Identify which cell holds the provided text, then report its [X, Y] central coordinate. 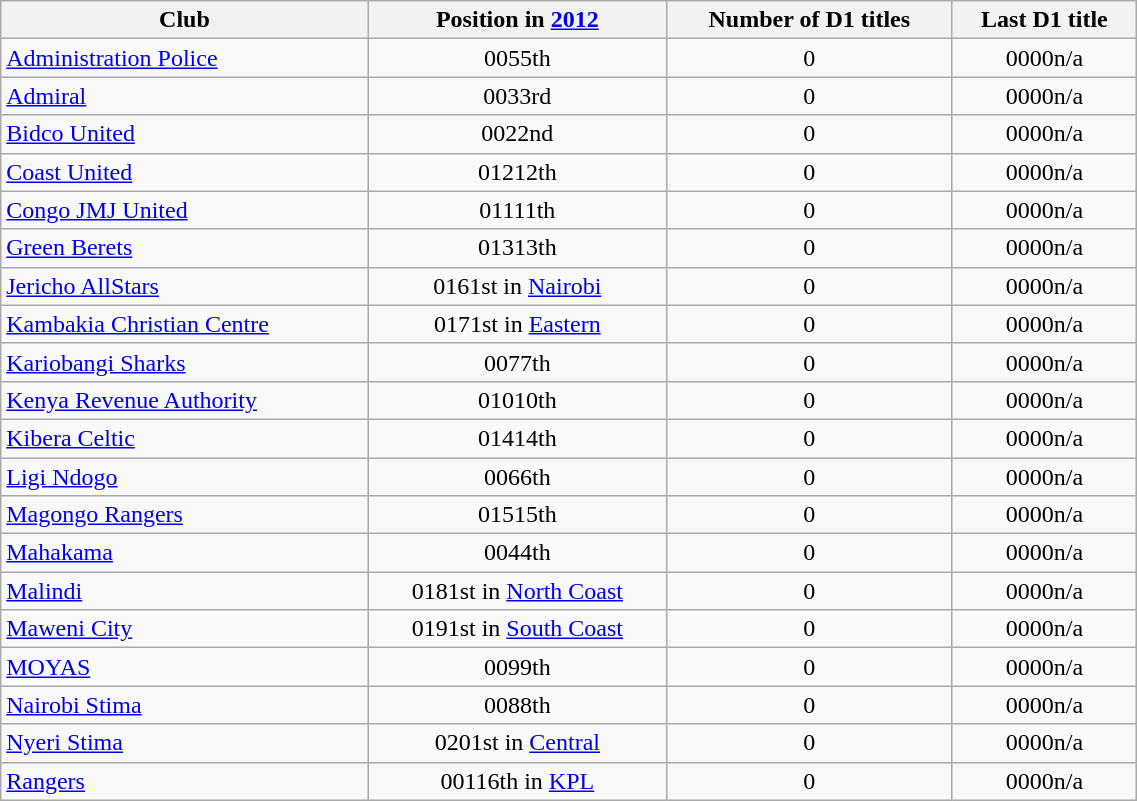
Administration Police [184, 58]
Nairobi Stima [184, 705]
Green Berets [184, 248]
0181st in North Coast [518, 591]
Kibera Celtic [184, 438]
01010th [518, 400]
Rangers [184, 781]
0171st in Eastern [518, 324]
Club [184, 20]
Ligi Ndogo [184, 477]
Kenya Revenue Authority [184, 400]
Kambakia Christian Centre [184, 324]
0033rd [518, 96]
0099th [518, 667]
Mahakama [184, 553]
Position in 2012 [518, 20]
Admiral [184, 96]
0022nd [518, 134]
0077th [518, 362]
0088th [518, 705]
Bidco United [184, 134]
Jericho AllStars [184, 286]
Magongo Rangers [184, 515]
0201st in Central [518, 743]
0055th [518, 58]
0066th [518, 477]
01212th [518, 172]
Malindi [184, 591]
01313th [518, 248]
Congo JMJ United [184, 210]
0044th [518, 553]
Last D1 title [1044, 20]
0161st in Nairobi [518, 286]
01414th [518, 438]
00116th in KPL [518, 781]
Nyeri Stima [184, 743]
0191st in South Coast [518, 629]
MOYAS [184, 667]
Coast United [184, 172]
Number of D1 titles [810, 20]
01111th [518, 210]
01515th [518, 515]
Kariobangi Sharks [184, 362]
Maweni City [184, 629]
